Determine the [X, Y] coordinate at the center of the cell enclosing the given text.  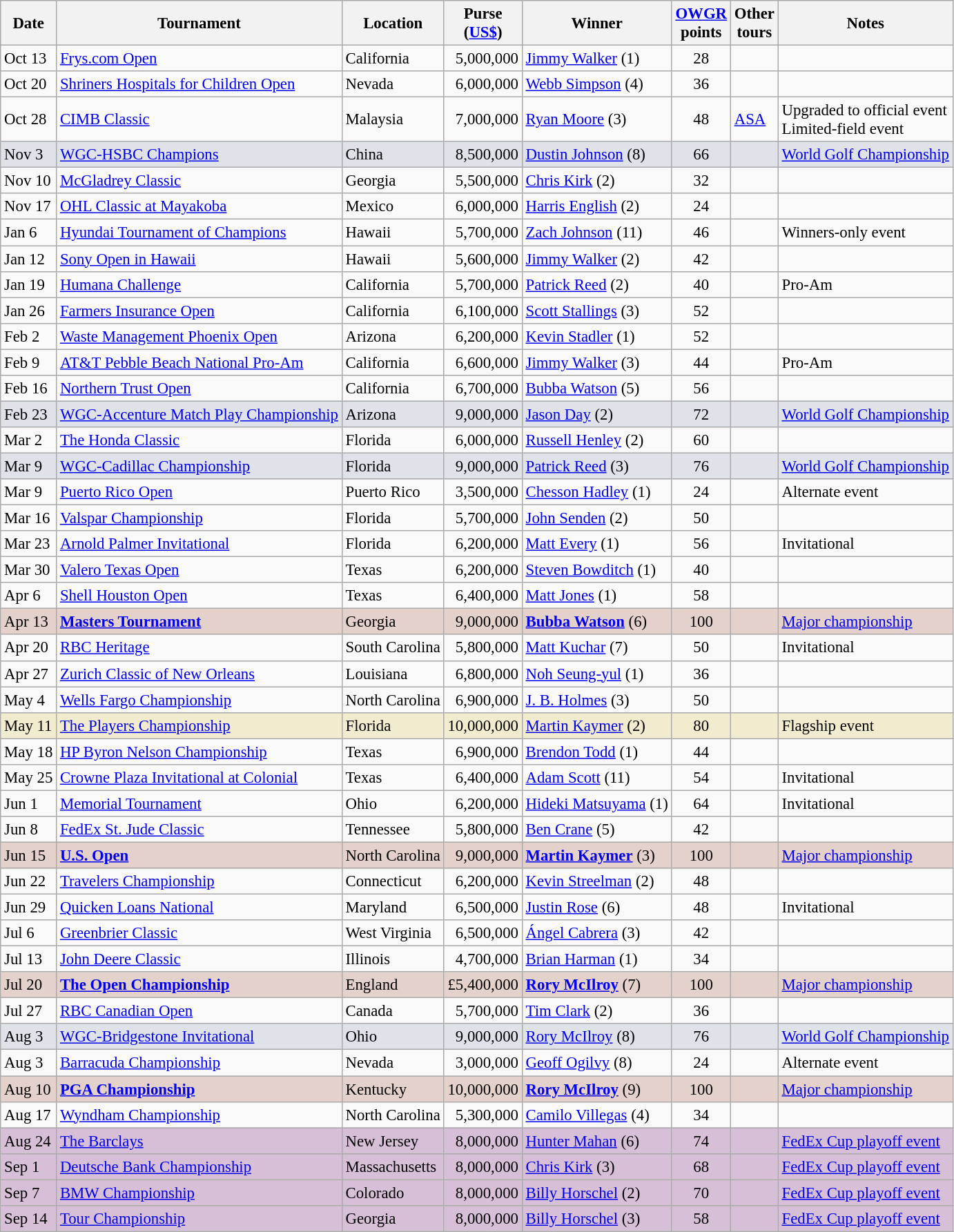
Jan 19 [29, 284]
66 [701, 155]
BMW Championship [199, 1193]
32 [701, 181]
Upgraded to official eventLimited-field event [866, 120]
Purse(US$) [483, 23]
ASA [754, 120]
Billy Horschel (2) [596, 1193]
60 [701, 440]
Hideki Matsuyama (1) [596, 803]
West Virginia [393, 933]
Humana Challenge [199, 284]
Aug 10 [29, 1089]
Jan 6 [29, 233]
Canada [393, 1011]
WGC-HSBC Champions [199, 155]
Oct 13 [29, 59]
6,800,000 [483, 674]
Martin Kaymer (3) [596, 855]
Bubba Watson (5) [596, 389]
Kevin Stadler (1) [596, 336]
England [393, 985]
WGC-Cadillac Championship [199, 466]
Malaysia [393, 120]
Dustin Johnson (8) [596, 155]
WGC-Accenture Match Play Championship [199, 414]
Kevin Streelman (2) [596, 881]
Arnold Palmer Invitational [199, 544]
Tournament [199, 23]
Kentucky [393, 1089]
Scott Stallings (3) [596, 311]
May 18 [29, 752]
5,600,000 [483, 259]
The Barclays [199, 1141]
Massachusetts [393, 1166]
6,100,000 [483, 311]
Location [393, 23]
John Senden (2) [596, 518]
Steven Bowditch (1) [596, 570]
Tennessee [393, 830]
Travelers Championship [199, 881]
South Carolina [393, 648]
7,000,000 [483, 120]
OHL Classic at Mayakoba [199, 206]
68 [701, 1166]
Puerto Rico Open [199, 492]
54 [701, 778]
Mar 2 [29, 440]
Noh Seung-yul (1) [596, 674]
72 [701, 414]
Webb Simpson (4) [596, 84]
Apr 6 [29, 596]
CIMB Classic [199, 120]
Sep 7 [29, 1193]
Feb 23 [29, 414]
Camilo Villegas (4) [596, 1115]
Valero Texas Open [199, 570]
RBC Heritage [199, 648]
OWGRpoints [701, 23]
Wells Fargo Championship [199, 700]
May 4 [29, 700]
Notes [866, 23]
Feb 16 [29, 389]
Crowne Plaza Invitational at Colonial [199, 778]
Flagship event [866, 725]
Billy Horschel (3) [596, 1219]
£5,400,000 [483, 985]
Jun 22 [29, 881]
70 [701, 1193]
Jun 29 [29, 908]
Jun 8 [29, 830]
Winners-only event [866, 233]
Nov 17 [29, 206]
6,700,000 [483, 389]
Patrick Reed (2) [596, 284]
Justin Rose (6) [596, 908]
Rory McIlroy (9) [596, 1089]
Barracuda Championship [199, 1063]
Greenbrier Classic [199, 933]
Rory McIlroy (8) [596, 1037]
Feb 9 [29, 362]
U.S. Open [199, 855]
Jan 12 [29, 259]
Shriners Hospitals for Children Open [199, 84]
Brian Harman (1) [596, 959]
Martin Kaymer (2) [596, 725]
HP Byron Nelson Championship [199, 752]
Connecticut [393, 881]
PGA Championship [199, 1089]
Sep 1 [29, 1166]
Russell Henley (2) [596, 440]
The Players Championship [199, 725]
8,500,000 [483, 155]
Masters Tournament [199, 622]
AT&T Pebble Beach National Pro-Am [199, 362]
Harris English (2) [596, 206]
Adam Scott (11) [596, 778]
3,000,000 [483, 1063]
Brendon Todd (1) [596, 752]
Chris Kirk (3) [596, 1166]
Northern Trust Open [199, 389]
Date [29, 23]
Mexico [393, 206]
Feb 2 [29, 336]
Othertours [754, 23]
Sony Open in Hawaii [199, 259]
May 25 [29, 778]
Hunter Mahan (6) [596, 1141]
80 [701, 725]
Tour Championship [199, 1219]
Matt Every (1) [596, 544]
Chesson Hadley (1) [596, 492]
4,700,000 [483, 959]
Memorial Tournament [199, 803]
Jun 15 [29, 855]
John Deere Classic [199, 959]
FedEx St. Jude Classic [199, 830]
Chris Kirk (2) [596, 181]
RBC Canadian Open [199, 1011]
Zach Johnson (11) [596, 233]
Jimmy Walker (2) [596, 259]
Nov 10 [29, 181]
Aug 24 [29, 1141]
64 [701, 803]
Mar 23 [29, 544]
Waste Management Phoenix Open [199, 336]
Jimmy Walker (3) [596, 362]
Sep 14 [29, 1219]
Jan 26 [29, 311]
WGC-Bridgestone Invitational [199, 1037]
46 [701, 233]
5,000,000 [483, 59]
Apr 20 [29, 648]
Patrick Reed (3) [596, 466]
Geoff Ogilvy (8) [596, 1063]
Apr 13 [29, 622]
Ángel Cabrera (3) [596, 933]
Mar 16 [29, 518]
Louisiana [393, 674]
J. B. Holmes (3) [596, 700]
Matt Kuchar (7) [596, 648]
Wyndham Championship [199, 1115]
Matt Jones (1) [596, 596]
Jun 1 [29, 803]
Jason Day (2) [596, 414]
Colorado [393, 1193]
Winner [596, 23]
Valspar Championship [199, 518]
Jimmy Walker (1) [596, 59]
Farmers Insurance Open [199, 311]
3,500,000 [483, 492]
Bubba Watson (6) [596, 622]
The Honda Classic [199, 440]
74 [701, 1141]
Ben Crane (5) [596, 830]
Jul 6 [29, 933]
Nov 3 [29, 155]
Apr 27 [29, 674]
Shell Houston Open [199, 596]
Puerto Rico [393, 492]
5,300,000 [483, 1115]
Hyundai Tournament of Champions [199, 233]
New Jersey [393, 1141]
China [393, 155]
McGladrey Classic [199, 181]
Jul 27 [29, 1011]
Mar 30 [29, 570]
Ryan Moore (3) [596, 120]
Jul 13 [29, 959]
Frys.com Open [199, 59]
Deutsche Bank Championship [199, 1166]
6,600,000 [483, 362]
5,500,000 [483, 181]
Jul 20 [29, 985]
Illinois [393, 959]
Zurich Classic of New Orleans [199, 674]
Quicken Loans National [199, 908]
Tim Clark (2) [596, 1011]
The Open Championship [199, 985]
Rory McIlroy (7) [596, 985]
Maryland [393, 908]
Oct 28 [29, 120]
May 11 [29, 725]
Oct 20 [29, 84]
Aug 17 [29, 1115]
28 [701, 59]
